Search for the cell housing the specified text and yield its [X, Y] center coordinate. 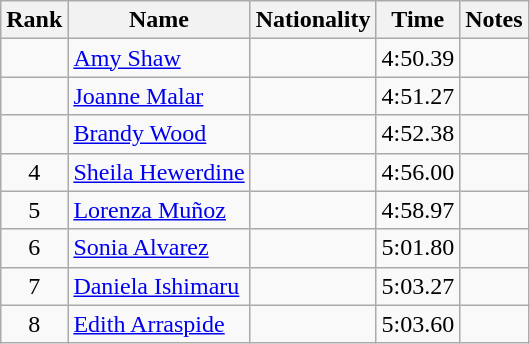
Name [159, 20]
Time [418, 20]
5:01.80 [418, 248]
4:52.38 [418, 134]
4:58.97 [418, 210]
4:51.27 [418, 96]
Joanne Malar [159, 96]
8 [34, 324]
Rank [34, 20]
Sheila Hewerdine [159, 172]
Notes [494, 20]
5:03.27 [418, 286]
Edith Arraspide [159, 324]
4:50.39 [418, 58]
5:03.60 [418, 324]
Nationality [313, 20]
Daniela Ishimaru [159, 286]
Brandy Wood [159, 134]
4:56.00 [418, 172]
Sonia Alvarez [159, 248]
5 [34, 210]
4 [34, 172]
6 [34, 248]
Amy Shaw [159, 58]
7 [34, 286]
Lorenza Muñoz [159, 210]
